Search for the cell housing the specified text and yield its (x, y) center coordinate. 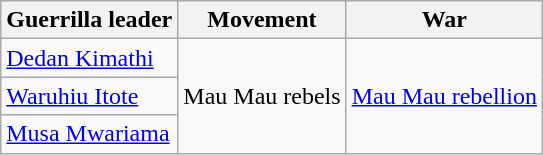
War (444, 20)
Musa Mwariama (90, 134)
Waruhiu Itote (90, 96)
Movement (262, 20)
Mau Mau rebels (262, 96)
Dedan Kimathi (90, 58)
Guerrilla leader (90, 20)
Mau Mau rebellion (444, 96)
